Extract the [X, Y] coordinate from the center of the cell holding the provided text.  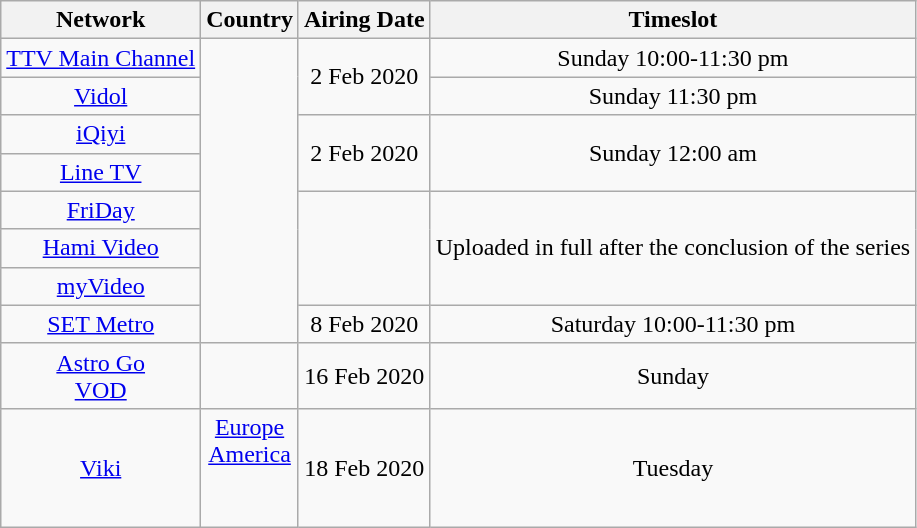
TTV Main Channel [101, 58]
myVideo [101, 286]
SET Metro [101, 324]
EuropeAmerica [250, 468]
Hami Video [101, 248]
Sunday [673, 376]
Vidol [101, 96]
FriDay [101, 210]
Airing Date [364, 20]
Sunday 10:00-11:30 pm [673, 58]
8 Feb 2020 [364, 324]
Astro GoVOD [101, 376]
Saturday 10:00-11:30 pm [673, 324]
Uploaded in full after the conclusion of the series [673, 248]
Line TV [101, 172]
Sunday 12:00 am [673, 153]
Network [101, 20]
Tuesday [673, 468]
18 Feb 2020 [364, 468]
16 Feb 2020 [364, 376]
Country [250, 20]
Sunday 11:30 pm [673, 96]
iQiyi [101, 134]
Viki [101, 468]
Timeslot [673, 20]
